Search for the cell housing the specified text and yield its [X, Y] center coordinate. 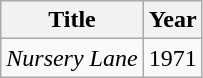
Year [172, 20]
Nursery Lane [72, 58]
1971 [172, 58]
Title [72, 20]
